Detect which cell encompasses the target text, then output its [x, y] center coordinate. 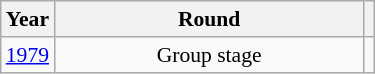
Year [28, 19]
1979 [28, 55]
Group stage [209, 55]
Round [209, 19]
